Locate the cell with the specified text and output its (x, y) center coordinate. 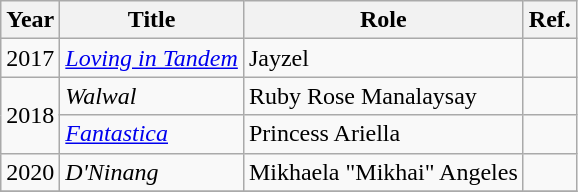
Jayzel (383, 58)
Princess Ariella (383, 134)
Ruby Rose Manalaysay (383, 96)
Walwal (152, 96)
Title (152, 20)
2017 (30, 58)
Loving in Tandem (152, 58)
Fantastica (152, 134)
Mikhaela "Mikhai" Angeles (383, 172)
D'Ninang (152, 172)
Ref. (550, 20)
Year (30, 20)
2020 (30, 172)
2018 (30, 115)
Role (383, 20)
